Return the [X, Y] coordinate for the center point of the cell that contains the specified text.  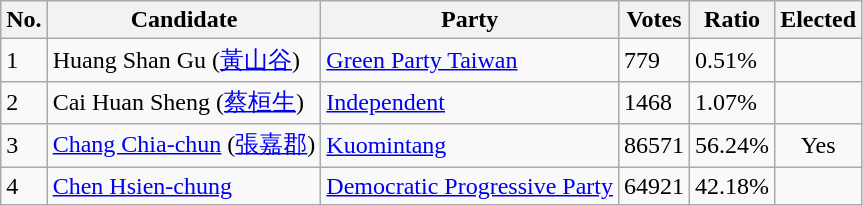
Elected [818, 20]
1.07% [732, 102]
Candidate [184, 20]
Cai Huan Sheng (蔡桓生) [184, 102]
Party [470, 20]
86571 [654, 146]
1 [24, 60]
42.18% [732, 185]
3 [24, 146]
Yes [818, 146]
0.51% [732, 60]
Ratio [732, 20]
Votes [654, 20]
1468 [654, 102]
Huang Shan Gu (黃山谷) [184, 60]
Chen Hsien-chung [184, 185]
2 [24, 102]
Green Party Taiwan [470, 60]
56.24% [732, 146]
4 [24, 185]
Independent [470, 102]
Democratic Progressive Party [470, 185]
64921 [654, 185]
Kuomintang [470, 146]
No. [24, 20]
779 [654, 60]
Chang Chia-chun (張嘉郡) [184, 146]
